Extract the (x, y) coordinate from the center of the cell holding the provided text.  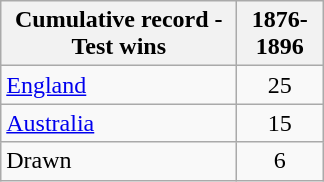
Australia (119, 123)
Cumulative record - Test wins (119, 34)
6 (280, 161)
25 (280, 85)
England (119, 85)
15 (280, 123)
1876-1896 (280, 34)
Drawn (119, 161)
